Locate the cell with the specified text and output its (X, Y) center coordinate. 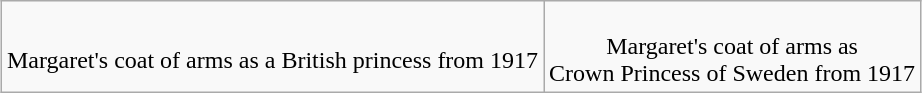
Margaret's coat of arms as Crown Princess of Sweden from 1917 (732, 47)
Margaret's coat of arms as a British princess from 1917 (272, 47)
